Detect which cell encompasses the target text, then output its [X, Y] center coordinate. 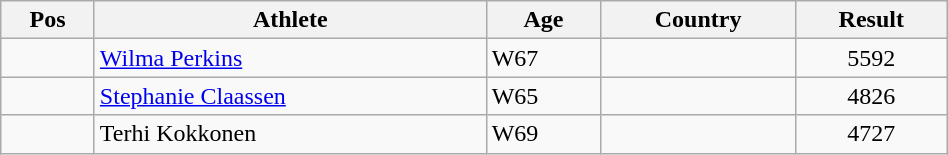
5592 [871, 58]
Stephanie Claassen [290, 96]
4826 [871, 96]
W65 [544, 96]
Wilma Perkins [290, 58]
4727 [871, 134]
Terhi Kokkonen [290, 134]
Result [871, 20]
W69 [544, 134]
Country [698, 20]
Pos [48, 20]
W67 [544, 58]
Athlete [290, 20]
Age [544, 20]
